Return the [x, y] coordinate for the center point of the cell that contains the specified text.  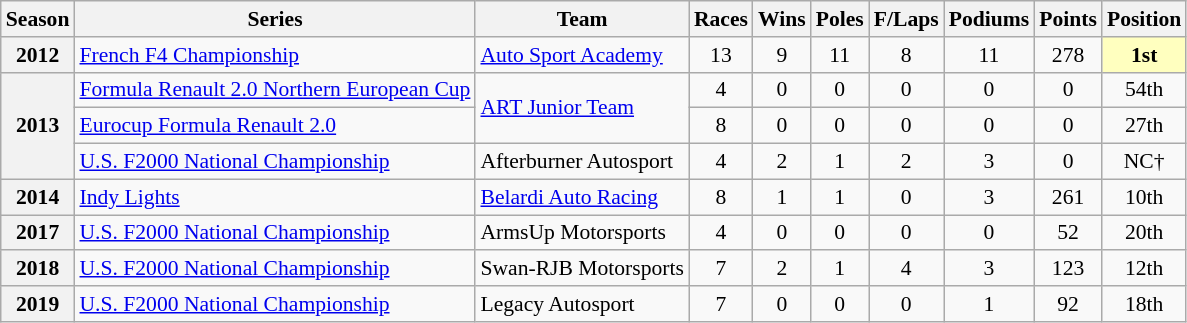
NC† [1144, 162]
2018 [38, 269]
9 [782, 55]
2017 [38, 233]
1st [1144, 55]
2012 [38, 55]
ArmsUp Motorsports [582, 233]
Formula Renault 2.0 Northern European Cup [274, 90]
Afterburner Autosport [582, 162]
Races [721, 19]
Poles [840, 19]
2013 [38, 126]
Team [582, 19]
Belardi Auto Racing [582, 197]
ART Junior Team [582, 108]
Indy Lights [274, 197]
F/Laps [906, 19]
Points [1068, 19]
52 [1068, 233]
Swan-RJB Motorsports [582, 269]
French F4 Championship [274, 55]
13 [721, 55]
27th [1144, 126]
12th [1144, 269]
18th [1144, 304]
Season [38, 19]
10th [1144, 197]
278 [1068, 55]
261 [1068, 197]
Auto Sport Academy [582, 55]
54th [1144, 90]
Podiums [990, 19]
Eurocup Formula Renault 2.0 [274, 126]
123 [1068, 269]
2014 [38, 197]
2019 [38, 304]
Position [1144, 19]
Series [274, 19]
Wins [782, 19]
20th [1144, 233]
92 [1068, 304]
Legacy Autosport [582, 304]
